Return the [x, y] coordinate for the center point of the cell that contains the specified text.  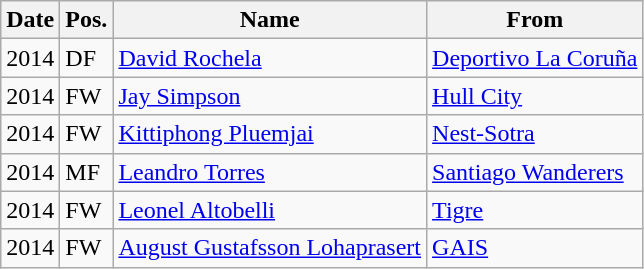
Name [270, 20]
MF [86, 172]
Santiago Wanderers [535, 172]
From [535, 20]
Leonel Altobelli [270, 210]
Leandro Torres [270, 172]
Jay Simpson [270, 96]
Deportivo La Coruña [535, 58]
August Gustafsson Lohaprasert [270, 248]
DF [86, 58]
David Rochela [270, 58]
Date [30, 20]
Nest-Sotra [535, 134]
Hull City [535, 96]
GAIS [535, 248]
Kittiphong Pluemjai [270, 134]
Pos. [86, 20]
Tigre [535, 210]
